Locate the cell with the specified text and output its (x, y) center coordinate. 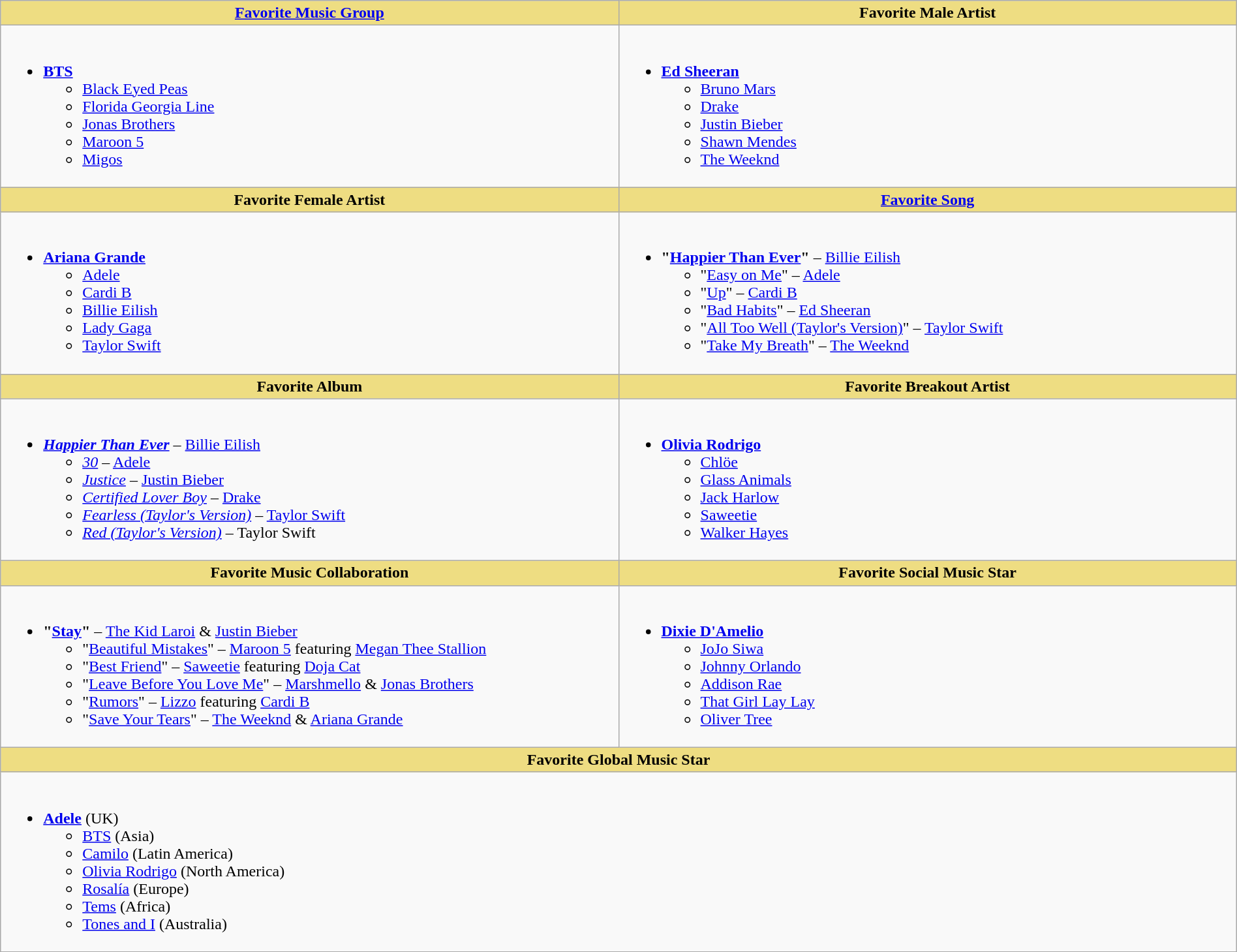
Favorite Breakout Artist (928, 386)
Favorite Music Group (309, 13)
Ariana GrandeAdeleCardi BBillie EilishLady GagaTaylor Swift (309, 293)
Favorite Music Collaboration (309, 573)
Favorite Male Artist (928, 13)
Adele (UK)BTS (Asia)Camilo (Latin America)Olivia Rodrigo (North America)Rosalía (Europe)Tems (Africa)Tones and I (Australia) (618, 861)
Favorite Global Music Star (618, 760)
Dixie D'AmelioJoJo SiwaJohnny OrlandoAddison RaeThat Girl Lay LayOliver Tree (928, 666)
Favorite Social Music Star (928, 573)
Favorite Female Artist (309, 200)
Favorite Song (928, 200)
Favorite Album (309, 386)
BTSBlack Eyed PeasFlorida Georgia LineJonas BrothersMaroon 5Migos (309, 106)
Ed SheeranBruno MarsDrakeJustin BieberShawn MendesThe Weeknd (928, 106)
Olivia RodrigoChlöeGlass AnimalsJack HarlowSaweetieWalker Hayes (928, 480)
